Capture the cell that displays the provided text and extract its [x, y] central coordinate. 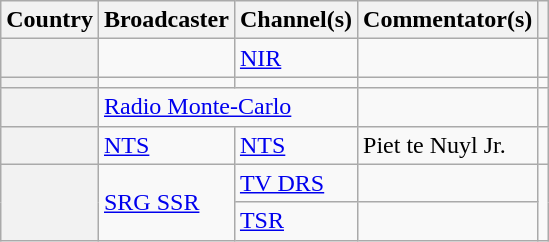
Broadcaster [166, 20]
Channel(s) [296, 20]
NIR [296, 58]
Commentator(s) [448, 20]
Piet te Nuyl Jr. [448, 145]
TV DRS [296, 183]
Radio Monte-Carlo [228, 107]
Country [50, 20]
TSR [296, 221]
SRG SSR [166, 202]
